Output the [X, Y] coordinate of the center of the cell containing the given text.  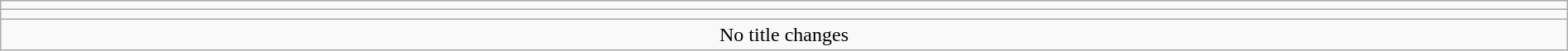
No title changes [784, 35]
